Extract the [x, y] coordinate from the center of the cell holding the provided text.  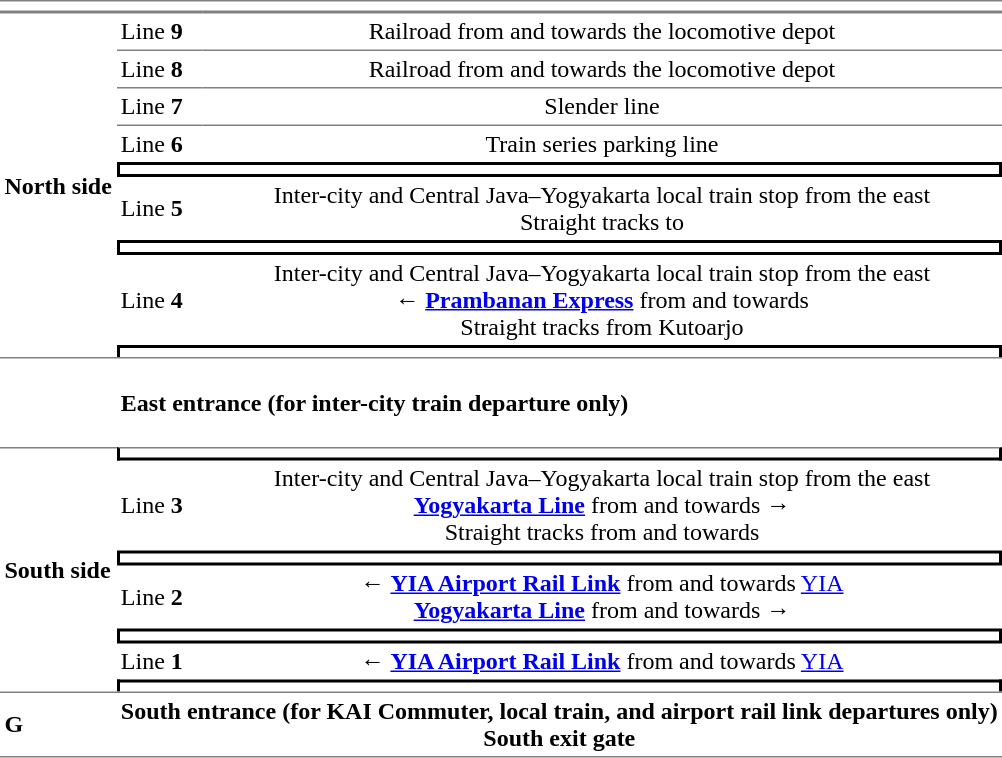
Line 5 [158, 208]
Line 9 [158, 31]
← YIA Airport Rail Link from and towards YIA Yogyakarta Line from and towards → [602, 598]
Line 8 [158, 69]
East entrance (for inter-city train departure only) [559, 402]
Inter-city and Central Java–Yogyakarta local train stop from the east← Prambanan Express from and towards Straight tracks from Kutoarjo [602, 300]
Inter-city and Central Java–Yogyakarta local train stop from the eastStraight tracks to [602, 208]
Inter-city and Central Java–Yogyakarta local train stop from the east Yogyakarta Line from and towards →Straight tracks from and towards [602, 506]
Line 4 [158, 300]
Line 1 [158, 662]
Line 2 [158, 598]
Line 3 [158, 506]
Line 6 [158, 143]
South side [58, 569]
← YIA Airport Rail Link from and towards YIA [602, 662]
South entrance (for KAI Commuter, local train, and airport rail link departures only)South exit gate [559, 725]
North side [58, 184]
Train series parking line [602, 143]
Line 7 [158, 106]
G [58, 725]
Slender line [602, 106]
